Pinpoint the cell where the given text exists, returning its (X, Y) midpoint coordinate. 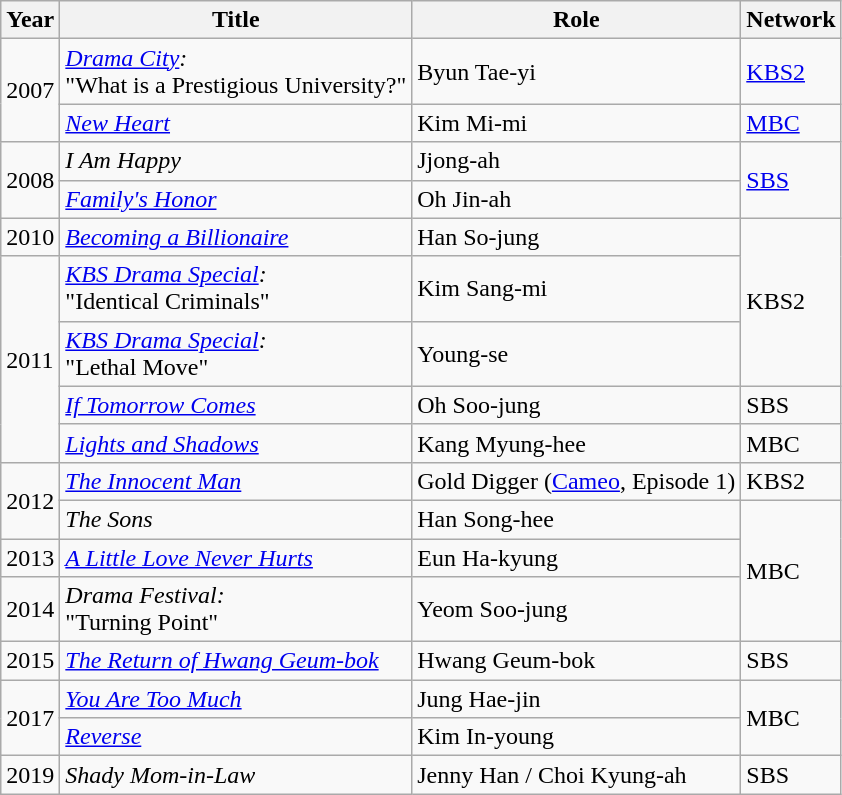
Kim Mi-mi (576, 123)
Year (30, 20)
2019 (30, 775)
Family's Honor (236, 199)
Jjong-ah (576, 161)
2008 (30, 180)
2010 (30, 237)
Shady Mom-in-Law (236, 775)
Hwang Geum-bok (576, 661)
New Heart (236, 123)
2017 (30, 718)
Oh Soo-jung (576, 405)
Drama City:"What is a Prestigious University?" (236, 72)
2011 (30, 359)
I Am Happy (236, 161)
Lights and Shadows (236, 443)
Jung Hae-jin (576, 699)
2012 (30, 500)
Oh Jin-ah (576, 199)
Reverse (236, 737)
Jenny Han / Choi Kyung-ah (576, 775)
2014 (30, 610)
2013 (30, 557)
KBS Drama Special:"Lethal Move" (236, 354)
The Innocent Man (236, 481)
If Tomorrow Comes (236, 405)
You Are Too Much (236, 699)
Network (791, 20)
Drama Festival:"Turning Point" (236, 610)
Han Song-hee (576, 519)
2015 (30, 661)
Kim Sang-mi (576, 288)
Yeom Soo-jung (576, 610)
Young-se (576, 354)
Eun Ha-kyung (576, 557)
Kang Myung-hee (576, 443)
Han So-jung (576, 237)
The Sons (236, 519)
2007 (30, 90)
The Return of Hwang Geum-bok (236, 661)
Gold Digger (Cameo, Episode 1) (576, 481)
Becoming a Billionaire (236, 237)
Title (236, 20)
Role (576, 20)
Kim In-young (576, 737)
KBS Drama Special:"Identical Criminals" (236, 288)
A Little Love Never Hurts (236, 557)
Byun Tae-yi (576, 72)
